Scan for the cell matching the given text and deliver its [x, y] coordinate at center. 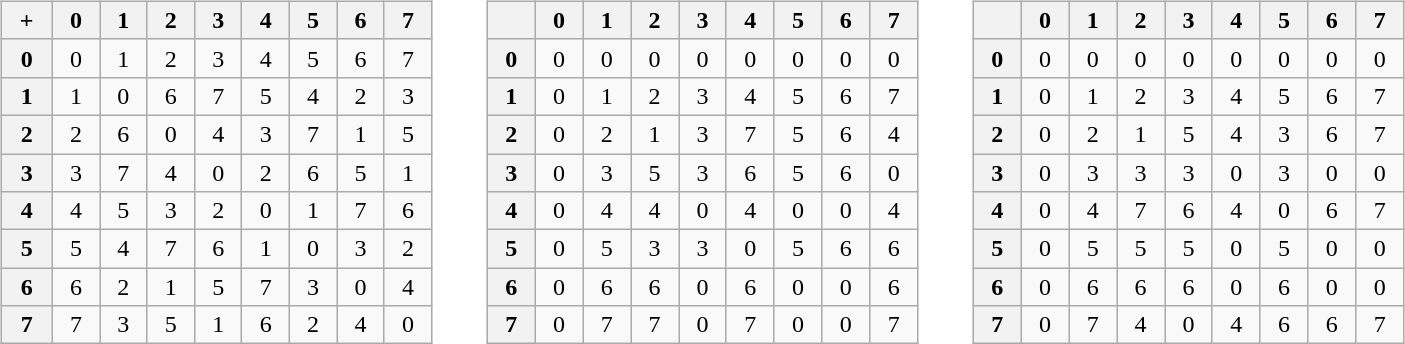
+ [26, 20]
